Identify which cell holds the provided text, then report its (X, Y) central coordinate. 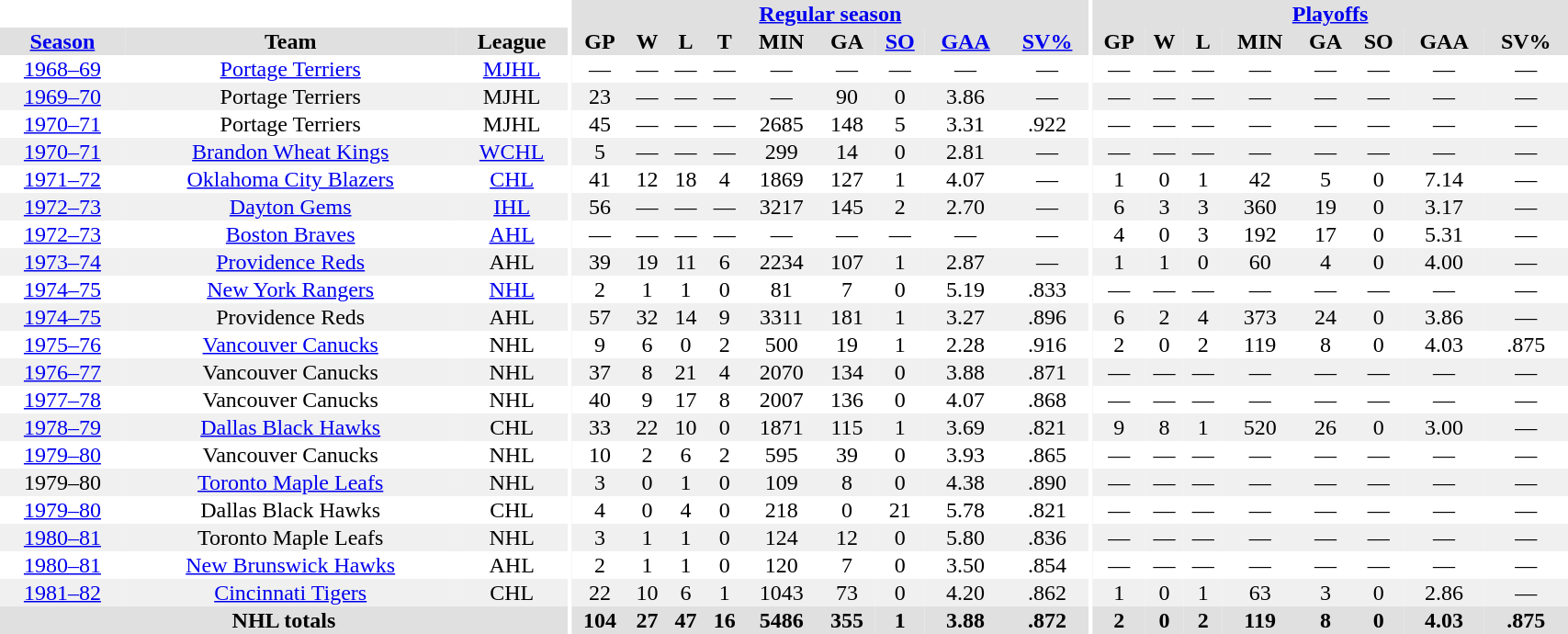
.862 (1047, 593)
299 (782, 152)
Dayton Gems (290, 207)
1871 (782, 427)
56 (599, 207)
145 (847, 207)
4.00 (1444, 262)
18 (686, 179)
3.69 (965, 427)
7.14 (1444, 179)
360 (1260, 207)
4.38 (965, 482)
3.27 (965, 317)
.916 (1047, 345)
Team (290, 41)
2070 (782, 372)
League (513, 41)
1976–77 (62, 372)
11 (686, 262)
3.50 (965, 565)
1981–82 (62, 593)
.836 (1047, 538)
373 (1260, 317)
.871 (1047, 372)
IHL (513, 207)
1973–74 (62, 262)
355 (847, 620)
Cincinnati Tigers (290, 593)
3217 (782, 207)
3.31 (965, 124)
104 (599, 620)
1978–79 (62, 427)
2007 (782, 400)
5.31 (1444, 234)
Oklahoma City Blazers (290, 179)
3311 (782, 317)
.890 (1047, 482)
1968–69 (62, 69)
1043 (782, 593)
42 (1260, 179)
.922 (1047, 124)
Regular season (830, 14)
5.78 (965, 510)
5.19 (965, 289)
41 (599, 179)
218 (782, 510)
40 (599, 400)
NHL totals (284, 620)
148 (847, 124)
4.20 (965, 593)
500 (782, 345)
73 (847, 593)
.854 (1047, 565)
60 (1260, 262)
63 (1260, 593)
1975–76 (62, 345)
1869 (782, 179)
115 (847, 427)
520 (1260, 427)
3.17 (1444, 207)
181 (847, 317)
3.93 (965, 455)
5.80 (965, 538)
27 (647, 620)
90 (847, 96)
2.28 (965, 345)
127 (847, 179)
3.00 (1444, 427)
Boston Braves (290, 234)
1971–72 (62, 179)
192 (1260, 234)
.872 (1047, 620)
23 (599, 96)
New Brunswick Hawks (290, 565)
1977–78 (62, 400)
24 (1326, 317)
37 (599, 372)
2.86 (1444, 593)
47 (686, 620)
595 (782, 455)
.896 (1047, 317)
5486 (782, 620)
16 (725, 620)
107 (847, 262)
134 (847, 372)
WCHL (513, 152)
2.70 (965, 207)
136 (847, 400)
81 (782, 289)
32 (647, 317)
.865 (1047, 455)
2685 (782, 124)
109 (782, 482)
T (725, 41)
2.87 (965, 262)
Season (62, 41)
New York Rangers (290, 289)
2.81 (965, 152)
1969–70 (62, 96)
2234 (782, 262)
33 (599, 427)
57 (599, 317)
45 (599, 124)
.833 (1047, 289)
124 (782, 538)
Brandon Wheat Kings (290, 152)
Playoffs (1330, 14)
.868 (1047, 400)
26 (1326, 427)
120 (782, 565)
